Pinpoint the cell where the given text exists, returning its [X, Y] midpoint coordinate. 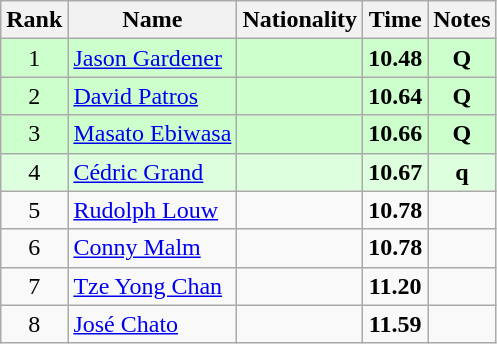
5 [34, 210]
Masato Ebiwasa [152, 134]
Tze Yong Chan [152, 286]
11.20 [396, 286]
Rudolph Louw [152, 210]
1 [34, 58]
q [462, 172]
2 [34, 96]
8 [34, 324]
10.66 [396, 134]
Name [152, 20]
Conny Malm [152, 248]
Nationality [300, 20]
11.59 [396, 324]
4 [34, 172]
3 [34, 134]
10.48 [396, 58]
6 [34, 248]
Notes [462, 20]
Cédric Grand [152, 172]
10.67 [396, 172]
7 [34, 286]
10.64 [396, 96]
Rank [34, 20]
Jason Gardener [152, 58]
Time [396, 20]
David Patros [152, 96]
José Chato [152, 324]
